Provide the (x, y) coordinate of the cell's center where the given text is located.  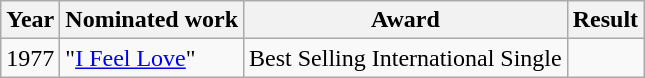
Result (605, 20)
Award (406, 20)
Best Selling International Single (406, 58)
"I Feel Love" (152, 58)
1977 (30, 58)
Year (30, 20)
Nominated work (152, 20)
